Pinpoint the cell where the given text exists, returning its [X, Y] midpoint coordinate. 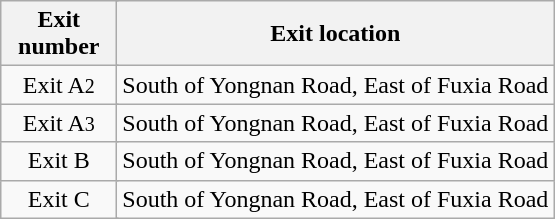
Exit number [59, 34]
Exit A3 [59, 123]
Exit B [59, 161]
Exit A2 [59, 85]
Exit location [336, 34]
Exit C [59, 199]
